Scan for the cell matching the given text and deliver its (X, Y) coordinate at center. 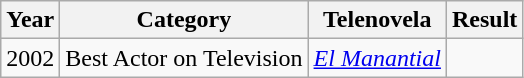
2002 (30, 58)
Year (30, 20)
El Manantial (377, 58)
Category (184, 20)
Best Actor on Television (184, 58)
Result (484, 20)
Telenovela (377, 20)
